Locate the cell with the specified text and output its [x, y] center coordinate. 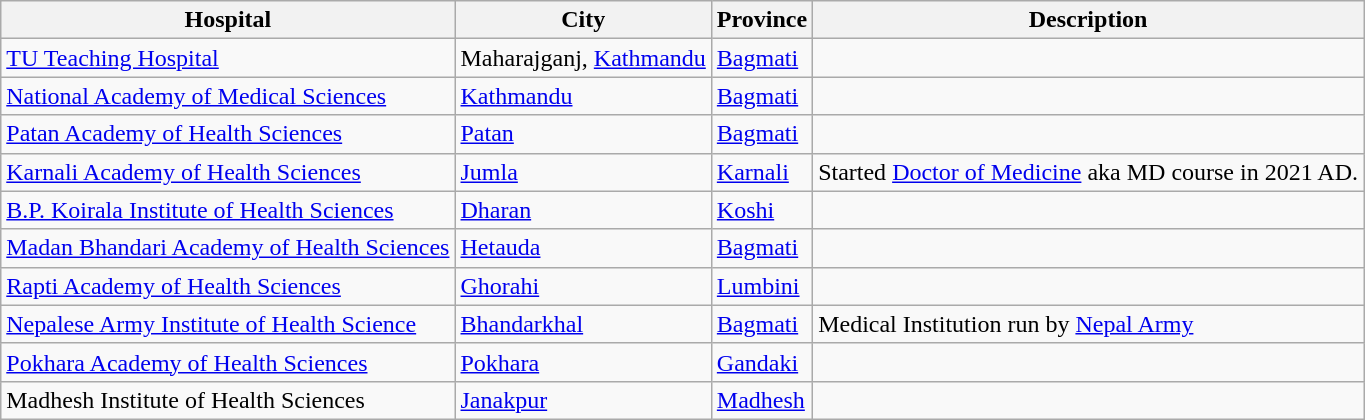
Karnali Academy of Health Sciences [228, 172]
Madhesh Institute of Health Sciences [228, 400]
Patan Academy of Health Sciences [228, 134]
Bhandarkhal [583, 324]
Dharan [583, 210]
Rapti Academy of Health Sciences [228, 286]
Hetauda [583, 248]
Kathmandu [583, 96]
Nepalese Army Institute of Health Science [228, 324]
Karnali [762, 172]
Started Doctor of Medicine aka MD course in 2021 AD. [1088, 172]
Madan Bhandari Academy of Health Sciences [228, 248]
Patan [583, 134]
Province [762, 20]
TU Teaching Hospital [228, 58]
City [583, 20]
Janakpur [583, 400]
Koshi [762, 210]
Pokhara Academy of Health Sciences [228, 362]
Description [1088, 20]
B.P. Koirala Institute of Health Sciences [228, 210]
National Academy of Medical Sciences [228, 96]
Maharajganj, Kathmandu [583, 58]
Pokhara [583, 362]
Madhesh [762, 400]
Jumla [583, 172]
Hospital [228, 20]
Gandaki [762, 362]
Medical Institution run by Nepal Army [1088, 324]
Ghorahi [583, 286]
Lumbini [762, 286]
